Return (X, Y) of the center of cell containing provided text 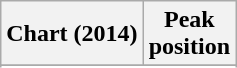
Peakposition (189, 34)
Chart (2014) (72, 34)
